Identify which cell holds the provided text, then report its (X, Y) central coordinate. 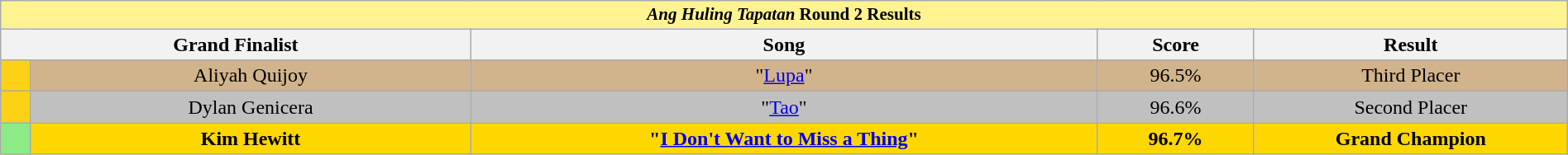
Second Placer (1411, 107)
Dylan Genicera (251, 107)
96.7% (1176, 139)
Third Placer (1411, 76)
96.6% (1176, 107)
"I Don't Want to Miss a Thing" (784, 139)
Grand Finalist (236, 45)
Ang Huling Tapatan Round 2 Results (784, 15)
Result (1411, 45)
Grand Champion (1411, 139)
"Tao" (784, 107)
Kim Hewitt (251, 139)
Aliyah Quijoy (251, 76)
Song (784, 45)
96.5% (1176, 76)
Score (1176, 45)
"Lupa" (784, 76)
